For the text-containing cell, return its midpoint in [x, y] coordinate format. 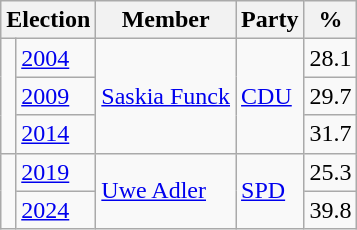
2004 [56, 58]
Uwe Adler [166, 191]
2024 [56, 210]
Member [166, 20]
Election [48, 20]
25.3 [330, 172]
Party [270, 20]
2019 [56, 172]
2014 [56, 134]
29.7 [330, 96]
% [330, 20]
Saskia Funck [166, 96]
39.8 [330, 210]
CDU [270, 96]
2009 [56, 96]
28.1 [330, 58]
31.7 [330, 134]
SPD [270, 191]
